Output the [x, y] coordinate of the center of the cell containing the given text.  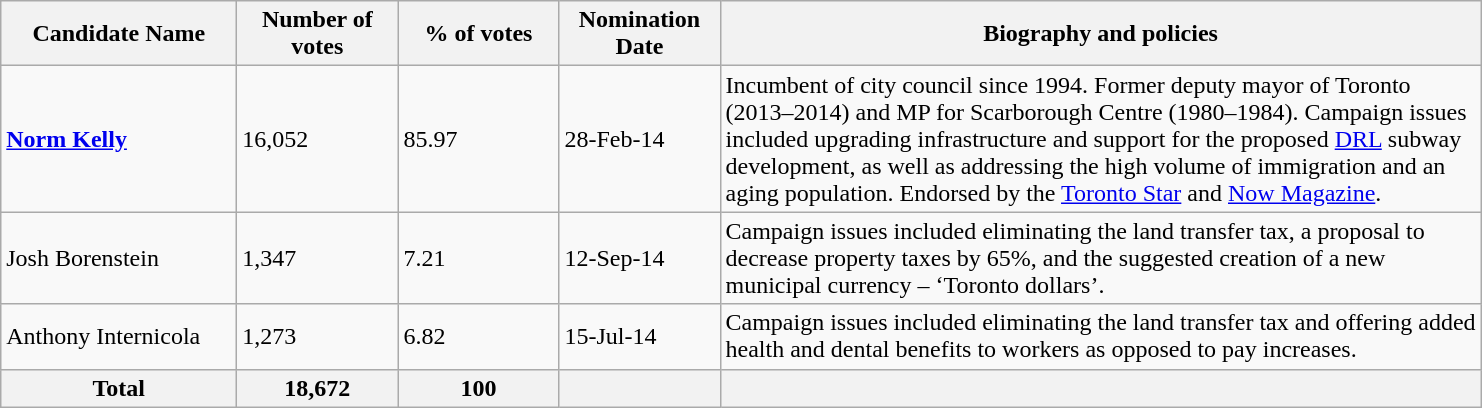
Biography and policies [1100, 34]
18,672 [318, 388]
Josh Borenstein [119, 258]
1,347 [318, 258]
6.82 [478, 336]
% of votes [478, 34]
Total [119, 388]
Number of votes [318, 34]
Nomination Date [640, 34]
100 [478, 388]
Anthony Internicola [119, 336]
Campaign issues included eliminating the land transfer tax and offering added health and dental benefits to workers as opposed to pay increases. [1100, 336]
15-Jul-14 [640, 336]
Norm Kelly [119, 139]
1,273 [318, 336]
85.97 [478, 139]
12-Sep-14 [640, 258]
28-Feb-14 [640, 139]
7.21 [478, 258]
Candidate Name [119, 34]
16,052 [318, 139]
